Determine the (x, y) coordinate at the center of the cell enclosing the given text.  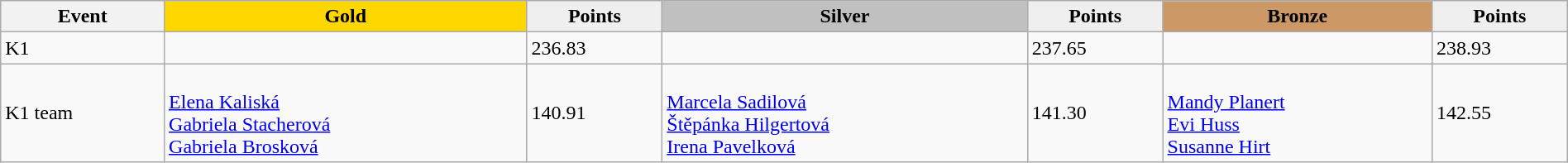
Bronze (1297, 17)
Marcela SadilováŠtěpánka HilgertováIrena Pavelková (845, 113)
140.91 (595, 113)
236.83 (595, 48)
K1 team (83, 113)
142.55 (1499, 113)
Mandy PlanertEvi HussSusanne Hirt (1297, 113)
Elena KaliskáGabriela StacherováGabriela Brosková (346, 113)
237.65 (1095, 48)
Silver (845, 17)
238.93 (1499, 48)
Event (83, 17)
141.30 (1095, 113)
Gold (346, 17)
K1 (83, 48)
